Scan for the cell matching the given text and deliver its (X, Y) coordinate at center. 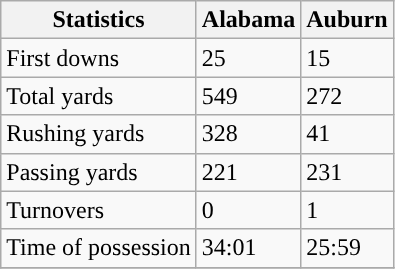
41 (347, 134)
549 (248, 96)
Rushing yards (99, 134)
Auburn (347, 20)
Turnovers (99, 210)
Passing yards (99, 172)
1 (347, 210)
Time of possession (99, 248)
34:01 (248, 248)
Alabama (248, 20)
First downs (99, 58)
328 (248, 134)
25 (248, 58)
221 (248, 172)
272 (347, 96)
231 (347, 172)
15 (347, 58)
Total yards (99, 96)
0 (248, 210)
Statistics (99, 20)
25:59 (347, 248)
